Search for the cell housing the specified text and yield its (X, Y) center coordinate. 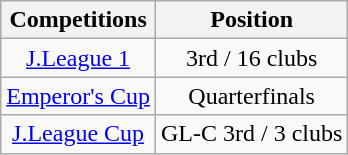
Position (251, 20)
J.League 1 (78, 58)
Emperor's Cup (78, 96)
J.League Cup (78, 134)
GL-C 3rd / 3 clubs (251, 134)
3rd / 16 clubs (251, 58)
Competitions (78, 20)
Quarterfinals (251, 96)
